Determine the [x, y] coordinate at the center of the cell enclosing the given text.  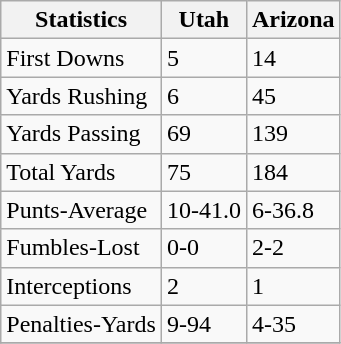
2-2 [293, 248]
Fumbles-Lost [82, 248]
6 [204, 96]
Interceptions [82, 286]
0-0 [204, 248]
Arizona [293, 20]
2 [204, 286]
Yards Passing [82, 134]
Statistics [82, 20]
69 [204, 134]
6-36.8 [293, 210]
75 [204, 172]
139 [293, 134]
10-41.0 [204, 210]
Total Yards [82, 172]
First Downs [82, 58]
4-35 [293, 324]
184 [293, 172]
Utah [204, 20]
1 [293, 286]
45 [293, 96]
Punts-Average [82, 210]
5 [204, 58]
Yards Rushing [82, 96]
14 [293, 58]
9-94 [204, 324]
Penalties-Yards [82, 324]
